Pinpoint the cell where the given text exists, returning its (x, y) midpoint coordinate. 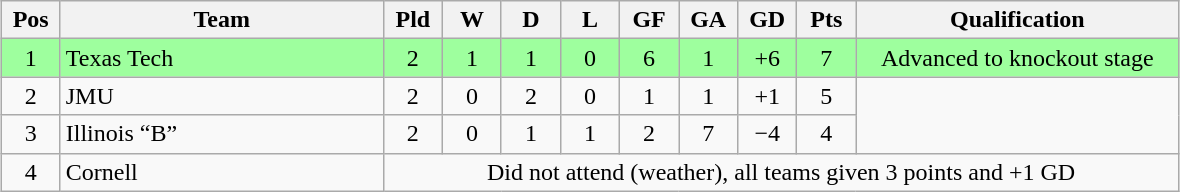
Cornell (222, 172)
Did not attend (weather), all teams given 3 points and +1 GD (781, 172)
Texas Tech (222, 58)
Advanced to knockout stage (1018, 58)
W (472, 20)
−4 (768, 134)
Pts (826, 20)
L (590, 20)
Pld (412, 20)
Team (222, 20)
Pos (30, 20)
Illinois “B” (222, 134)
GD (768, 20)
GA (708, 20)
6 (650, 58)
+1 (768, 96)
+6 (768, 58)
3 (30, 134)
5 (826, 96)
JMU (222, 96)
Qualification (1018, 20)
GF (650, 20)
D (530, 20)
